Search for the cell housing the specified text and yield its (x, y) center coordinate. 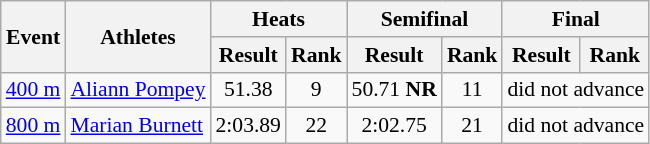
11 (472, 90)
9 (316, 90)
2:02.75 (394, 126)
51.38 (248, 90)
21 (472, 126)
800 m (34, 126)
Semifinal (425, 19)
Heats (278, 19)
Marian Burnett (138, 126)
Event (34, 36)
Aliann Pompey (138, 90)
50.71 NR (394, 90)
22 (316, 126)
Athletes (138, 36)
2:03.89 (248, 126)
Final (576, 19)
400 m (34, 90)
